Find where the given text appears and provide that cell's center as (X, Y) coordinate. 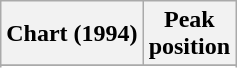
Chart (1994) (72, 34)
Peakposition (189, 34)
